Output the [x, y] coordinate of the center of the cell containing the given text.  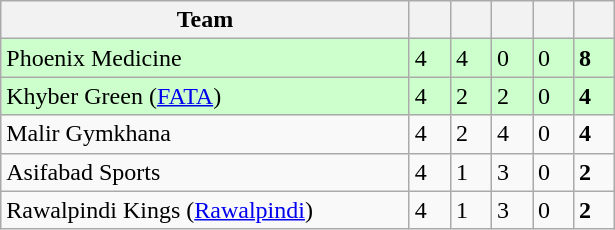
Team [206, 20]
Asifabad Sports [206, 172]
8 [594, 58]
Khyber Green (FATA) [206, 96]
Rawalpindi Kings (Rawalpindi) [206, 210]
Phoenix Medicine [206, 58]
Malir Gymkhana [206, 134]
